Capture the cell that displays the provided text and extract its [x, y] central coordinate. 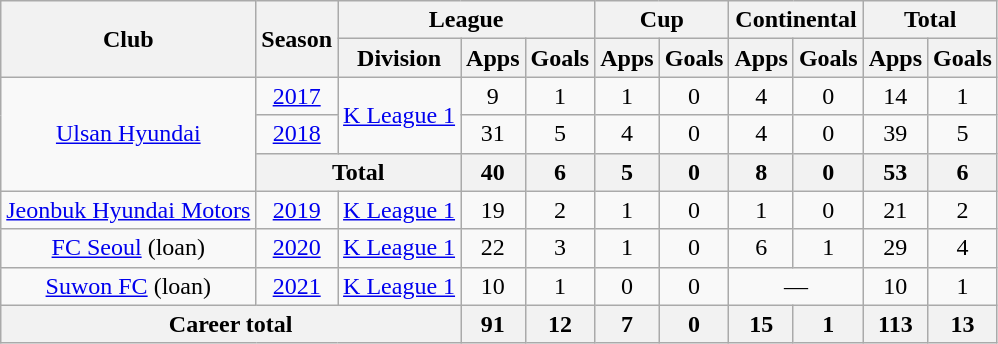
53 [895, 172]
12 [560, 324]
Continental [796, 20]
15 [761, 324]
13 [963, 324]
21 [895, 210]
19 [493, 210]
8 [761, 172]
Cup [662, 20]
7 [627, 324]
2020 [297, 248]
9 [493, 96]
Season [297, 39]
FC Seoul (loan) [128, 248]
Career total [231, 324]
40 [493, 172]
Division [400, 58]
29 [895, 248]
Club [128, 39]
Ulsan Hyundai [128, 134]
3 [560, 248]
League [466, 20]
31 [493, 134]
— [796, 286]
113 [895, 324]
91 [493, 324]
14 [895, 96]
2017 [297, 96]
2019 [297, 210]
Jeonbuk Hyundai Motors [128, 210]
2021 [297, 286]
Suwon FC (loan) [128, 286]
39 [895, 134]
22 [493, 248]
2018 [297, 134]
